Extract the [x, y] coordinate from the center of the cell holding the provided text.  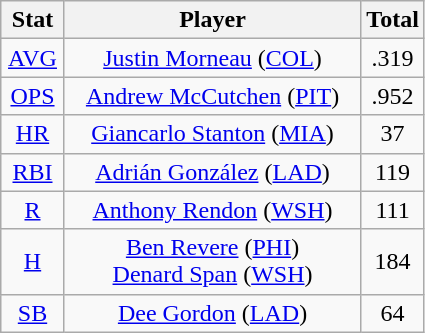
.952 [393, 96]
H [33, 262]
Dee Gordon (LAD) [212, 313]
111 [393, 210]
119 [393, 172]
AVG [33, 58]
SB [33, 313]
Justin Morneau (COL) [212, 58]
Andrew McCutchen (PIT) [212, 96]
Stat [33, 20]
Ben Revere (PHI)Denard Span (WSH) [212, 262]
Adrián González (LAD) [212, 172]
Player [212, 20]
37 [393, 134]
Giancarlo Stanton (MIA) [212, 134]
Anthony Rendon (WSH) [212, 210]
.319 [393, 58]
OPS [33, 96]
64 [393, 313]
RBI [33, 172]
Total [393, 20]
184 [393, 262]
R [33, 210]
HR [33, 134]
